Locate the cell with the specified text and output its (X, Y) center coordinate. 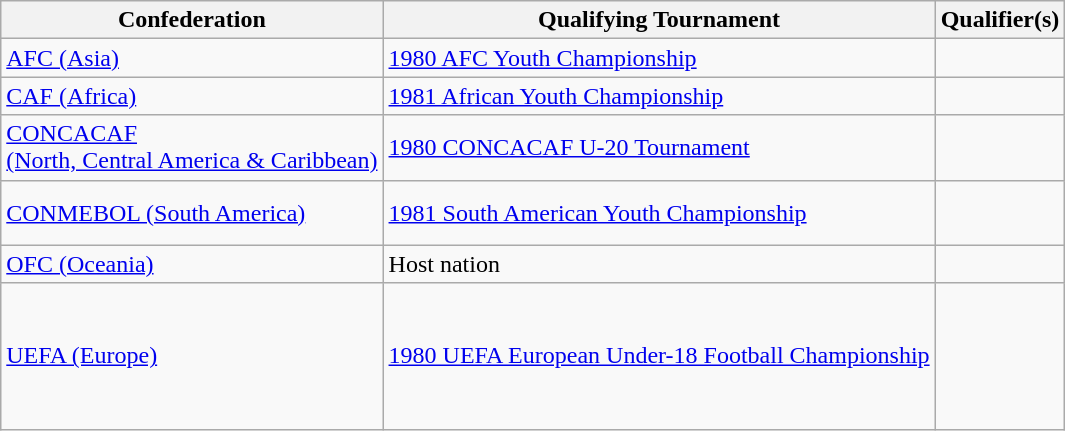
UEFA (Europe) (192, 356)
Qualifier(s) (1000, 20)
1981 South American Youth Championship (659, 212)
CONCACAF (North, Central America & Caribbean) (192, 148)
1981 African Youth Championship (659, 96)
CONMEBOL (South America) (192, 212)
OFC (Oceania) (192, 264)
1980 UEFA European Under-18 Football Championship (659, 356)
Qualifying Tournament (659, 20)
1980 AFC Youth Championship (659, 58)
1980 CONCACAF U-20 Tournament (659, 148)
AFC (Asia) (192, 58)
Host nation (659, 264)
CAF (Africa) (192, 96)
Confederation (192, 20)
